Capture the cell that displays the provided text and extract its [x, y] central coordinate. 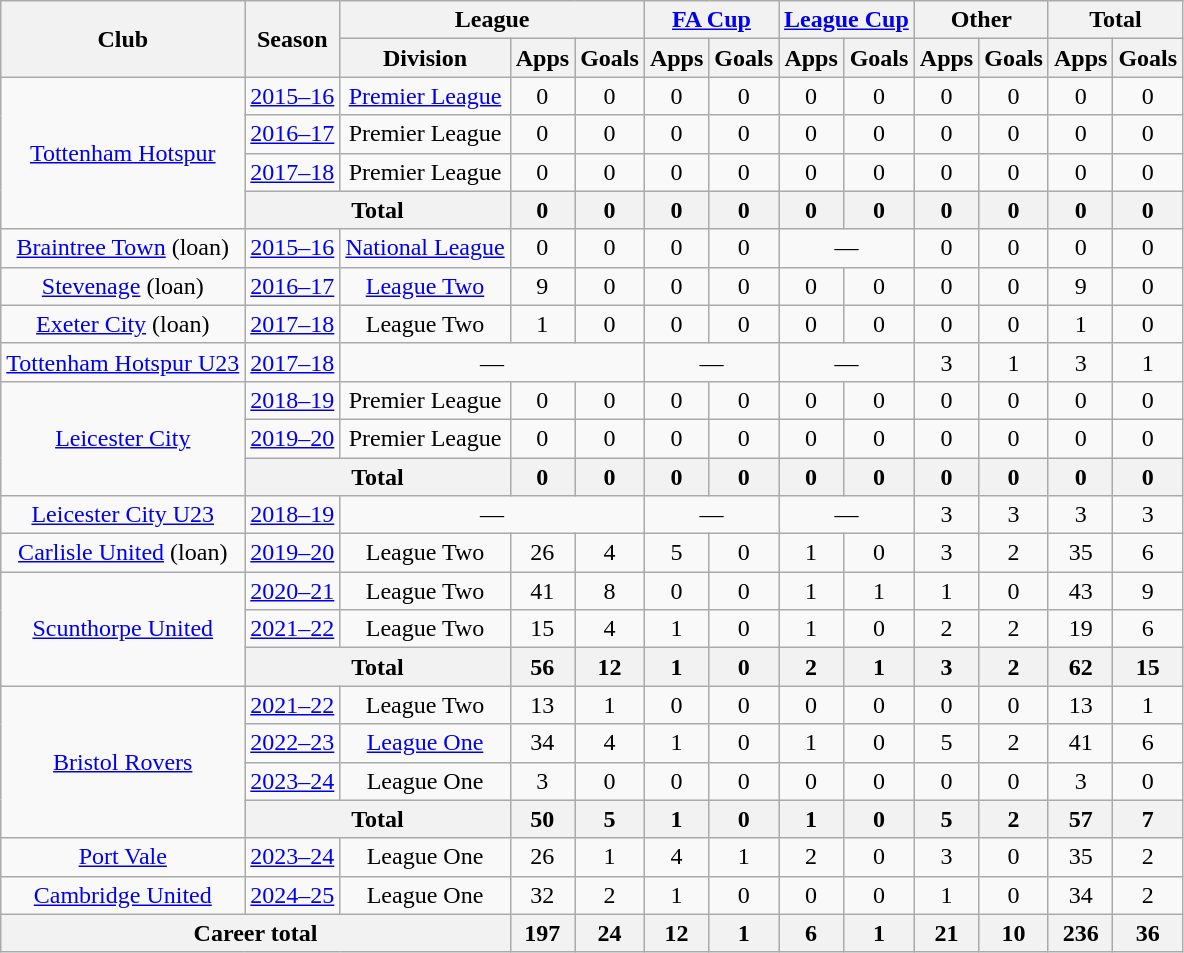
Bristol Rovers [123, 762]
Braintree Town (loan) [123, 248]
Tottenham Hotspur U23 [123, 362]
19 [1080, 629]
10 [1014, 933]
56 [542, 667]
Port Vale [123, 857]
Exeter City (loan) [123, 324]
Leicester City U23 [123, 515]
Club [123, 39]
2024–25 [292, 895]
League [492, 20]
2020–21 [292, 591]
2022–23 [292, 743]
43 [1080, 591]
50 [542, 819]
24 [610, 933]
Scunthorpe United [123, 629]
Stevenage (loan) [123, 286]
Cambridge United [123, 895]
Division [425, 58]
32 [542, 895]
Career total [256, 933]
57 [1080, 819]
National League [425, 248]
236 [1080, 933]
Other [981, 20]
21 [946, 933]
FA Cup [711, 20]
Leicester City [123, 438]
62 [1080, 667]
Carlisle United (loan) [123, 553]
8 [610, 591]
Season [292, 39]
7 [1148, 819]
197 [542, 933]
36 [1148, 933]
Tottenham Hotspur [123, 153]
League Cup [847, 20]
